Locate the cell with the specified text and output its [x, y] center coordinate. 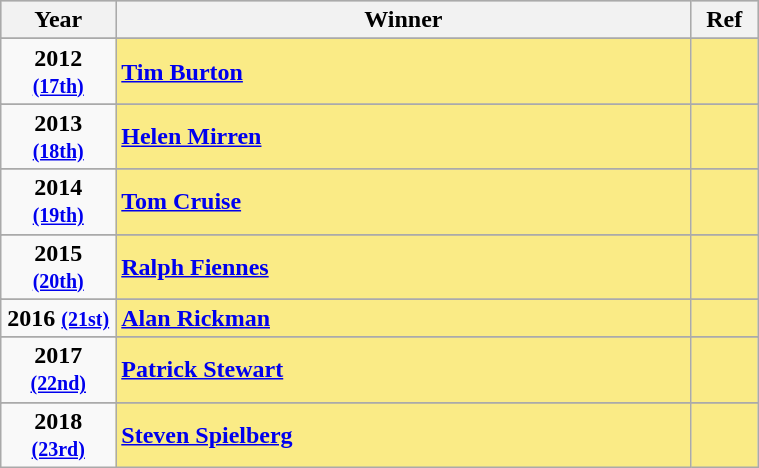
Tim Burton [404, 72]
Ref [724, 20]
2017 (22nd) [58, 370]
Helen Mirren [404, 136]
2016 (21st) [58, 318]
Patrick Stewart [404, 370]
Year [58, 20]
Winner [404, 20]
2018 (23rd) [58, 434]
2015 (20th) [58, 266]
Ralph Fiennes [404, 266]
2014 (19th) [58, 202]
2012 (17th) [58, 72]
Tom Cruise [404, 202]
Steven Spielberg [404, 434]
Alan Rickman [404, 318]
2013 (18th) [58, 136]
